Output the [X, Y] coordinate of the center of the cell containing the given text.  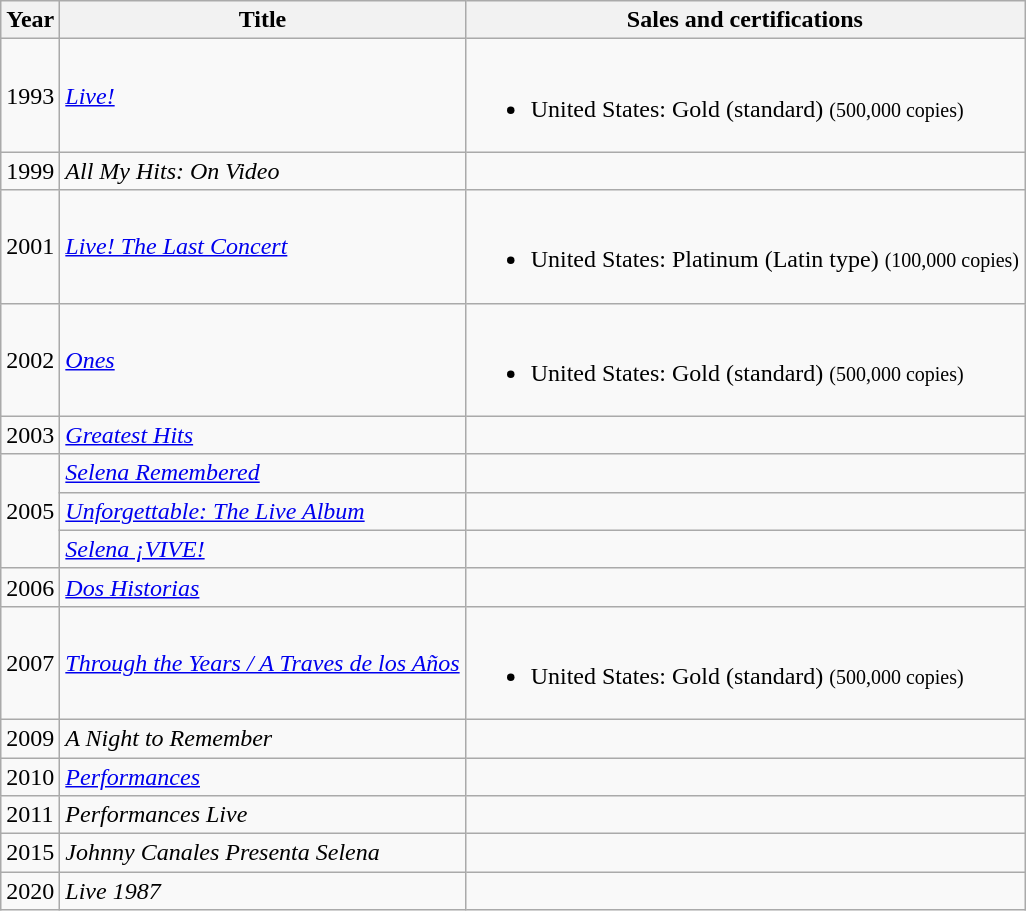
Live! [262, 96]
2005 [30, 511]
Unforgettable: The Live Album [262, 511]
2003 [30, 435]
2009 [30, 738]
2011 [30, 815]
1993 [30, 96]
2015 [30, 853]
United States: Platinum (Latin type) (100,000 copies) [744, 246]
2006 [30, 587]
Title [262, 20]
Performances Live [262, 815]
Year [30, 20]
2002 [30, 360]
Greatest Hits [262, 435]
Performances [262, 777]
2020 [30, 891]
2007 [30, 662]
Selena ¡VIVE! [262, 549]
Sales and certifications [744, 20]
Ones [262, 360]
A Night to Remember [262, 738]
All My Hits: On Video [262, 171]
Live 1987 [262, 891]
Live! The Last Concert [262, 246]
Dos Historias [262, 587]
Through the Years / A Traves de los Años [262, 662]
Selena Remembered [262, 473]
1999 [30, 171]
Johnny Canales Presenta Selena [262, 853]
2010 [30, 777]
2001 [30, 246]
